Pinpoint the cell where the given text exists, returning its [x, y] midpoint coordinate. 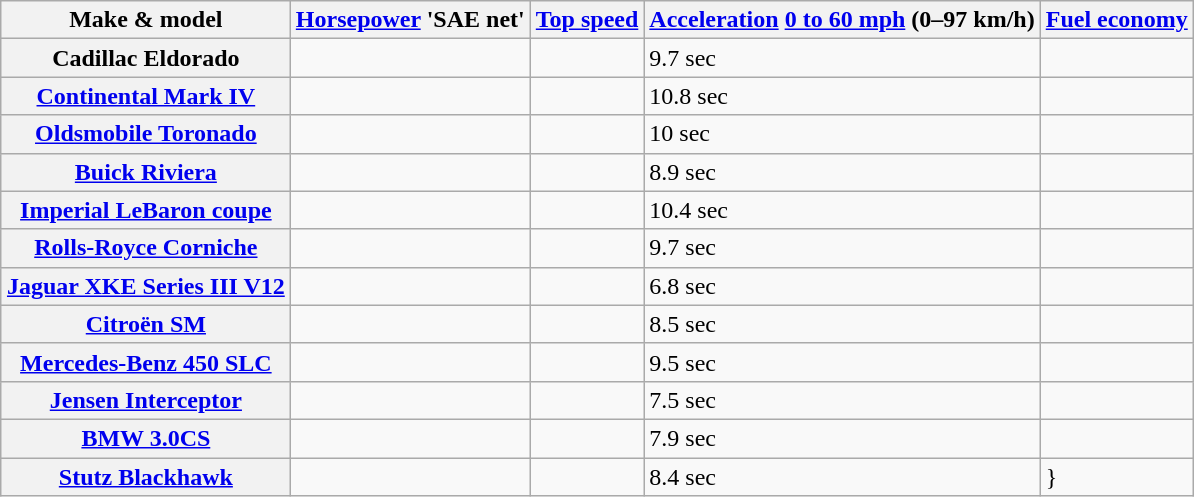
BMW 3.0CS [146, 438]
8.9 sec [842, 172]
Fuel economy [1116, 20]
7.5 sec [842, 400]
10.8 sec [842, 96]
8.5 sec [842, 324]
Rolls-Royce Corniche [146, 248]
Imperial LeBaron coupe [146, 210]
9.5 sec [842, 362]
Cadillac Eldorado [146, 58]
Mercedes-Benz 450 SLC [146, 362]
Stutz Blackhawk [146, 477]
Buick Riviera [146, 172]
10 sec [842, 134]
8.4 sec [842, 477]
Jaguar XKE Series III V12 [146, 286]
Continental Mark IV [146, 96]
6.8 sec [842, 286]
Acceleration 0 to 60 mph (0–97 km/h) [842, 20]
Top speed [587, 20]
10.4 sec [842, 210]
Make & model [146, 20]
7.9 sec [842, 438]
Oldsmobile Toronado [146, 134]
Jensen Interceptor [146, 400]
Citroën SM [146, 324]
} [1116, 477]
Horsepower 'SAE net' [410, 20]
